Provide the (X, Y) coordinate of the cell's center where the given text is located.  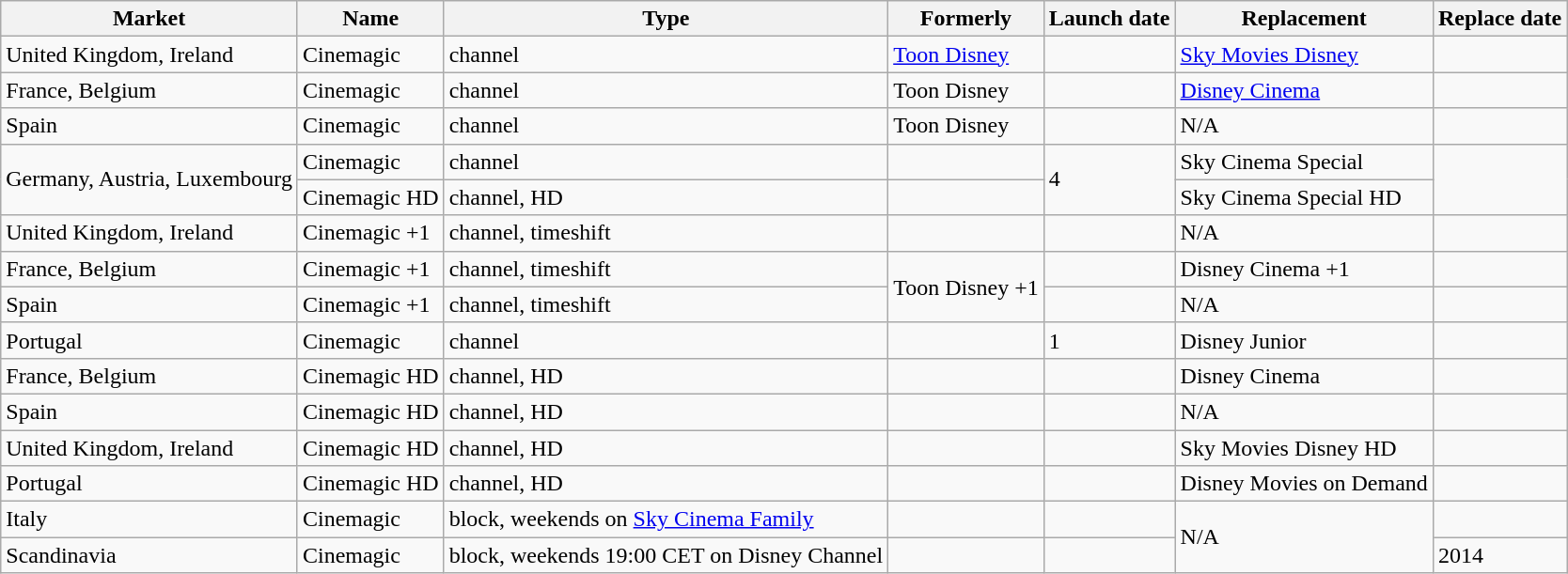
Disney Cinema +1 (1304, 269)
Germany, Austria, Luxembourg (149, 179)
1 (1109, 340)
Formerly (966, 19)
block, weekends 19:00 CET on Disney Channel (666, 555)
Sky Movies Disney HD (1304, 448)
Disney Movies on Demand (1304, 484)
Sky Movies Disney (1304, 54)
block, weekends on Sky Cinema Family (666, 520)
Toon Disney +1 (966, 287)
2014 (1499, 555)
Type (666, 19)
Sky Cinema Special (1304, 162)
Replacement (1304, 19)
Scandinavia (149, 555)
Name (370, 19)
Market (149, 19)
Disney Junior (1304, 340)
Replace date (1499, 19)
Launch date (1109, 19)
4 (1109, 179)
Italy (149, 520)
Sky Cinema Special HD (1304, 197)
